Output the (X, Y) coordinate of the center of the cell containing the given text.  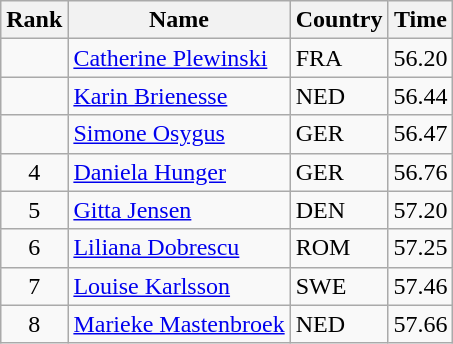
Time (420, 20)
Simone Osygus (179, 134)
56.20 (420, 58)
Gitta Jensen (179, 210)
Karin Brienesse (179, 96)
4 (34, 172)
Rank (34, 20)
57.46 (420, 286)
SWE (339, 286)
Louise Karlsson (179, 286)
7 (34, 286)
Catherine Plewinski (179, 58)
Liliana Dobrescu (179, 248)
Marieke Mastenbroek (179, 324)
57.20 (420, 210)
Daniela Hunger (179, 172)
Country (339, 20)
57.66 (420, 324)
ROM (339, 248)
5 (34, 210)
Name (179, 20)
56.44 (420, 96)
6 (34, 248)
56.47 (420, 134)
DEN (339, 210)
56.76 (420, 172)
57.25 (420, 248)
8 (34, 324)
FRA (339, 58)
